From the cell containing the given text, extract its center point as [x, y] coordinate. 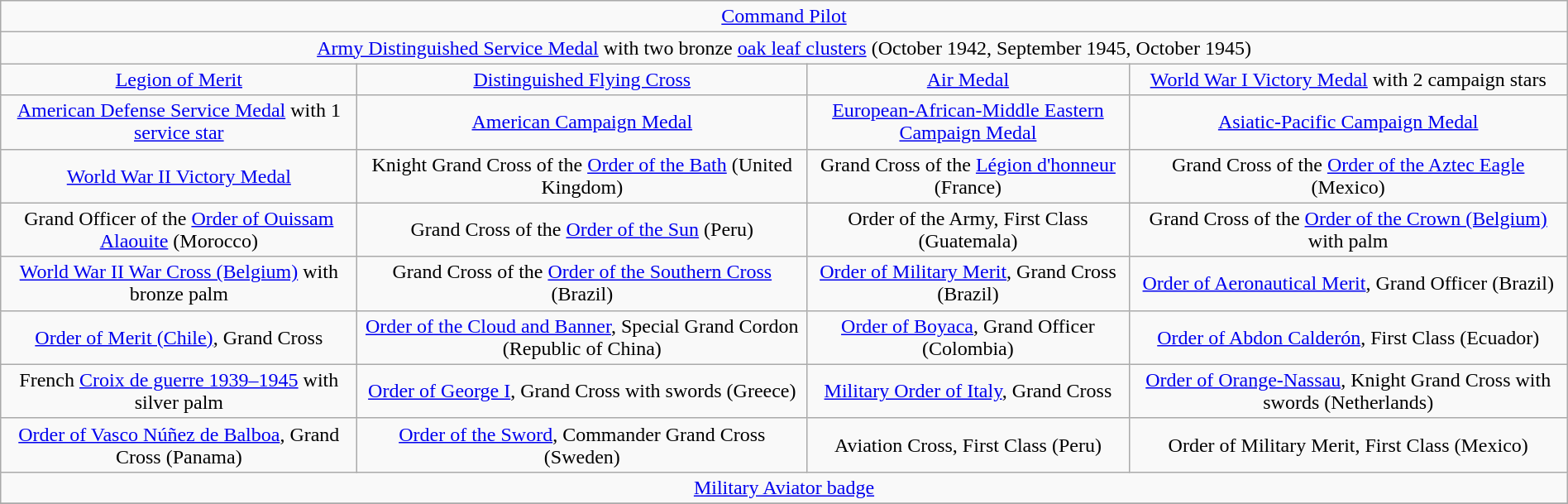
Asiatic-Pacific Campaign Medal [1348, 122]
American Campaign Medal [582, 122]
World War II War Cross (Belgium) with bronze palm [179, 283]
Legion of Merit [179, 79]
Grand Cross of the Légion d'honneur (France) [968, 175]
Knight Grand Cross of the Order of the Bath (United Kingdom) [582, 175]
Order of the Sword, Commander Grand Cross (Sweden) [582, 445]
Aviation Cross, First Class (Peru) [968, 445]
Military Aviator badge [784, 487]
French Croix de guerre 1939–1945 with silver palm [179, 391]
World War I Victory Medal with 2 campaign stars [1348, 79]
World War II Victory Medal [179, 175]
Order of Military Merit, Grand Cross (Brazil) [968, 283]
Military Order of Italy, Grand Cross [968, 391]
Order of Aeronautical Merit, Grand Officer (Brazil) [1348, 283]
Distinguished Flying Cross [582, 79]
Air Medal [968, 79]
American Defense Service Medal with 1 service star [179, 122]
Order of Orange-Nassau, Knight Grand Cross with swords (Netherlands) [1348, 391]
Order of Merit (Chile), Grand Cross [179, 338]
Grand Cross of the Order of the Southern Cross (Brazil) [582, 283]
Order of Military Merit, First Class (Mexico) [1348, 445]
Order of the Cloud and Banner, Special Grand Cordon (Republic of China) [582, 338]
European-African-Middle Eastern Campaign Medal [968, 122]
Grand Cross of the Order of the Aztec Eagle (Mexico) [1348, 175]
Command Pilot [784, 17]
Order of Abdon Calderón, First Class (Ecuador) [1348, 338]
Grand Officer of the Order of Ouissam Alaouite (Morocco) [179, 230]
Grand Cross of the Order of the Sun (Peru) [582, 230]
Grand Cross of the Order of the Crown (Belgium) with palm [1348, 230]
Order of Vasco Núñez de Balboa, Grand Cross (Panama) [179, 445]
Order of George I, Grand Cross with swords (Greece) [582, 391]
Order of the Army, First Class (Guatemala) [968, 230]
Army Distinguished Service Medal with two bronze oak leaf clusters (October 1942, September 1945, October 1945) [784, 48]
Order of Boyaca, Grand Officer (Colombia) [968, 338]
